Determine the (X, Y) coordinate at the center of the cell enclosing the given text.  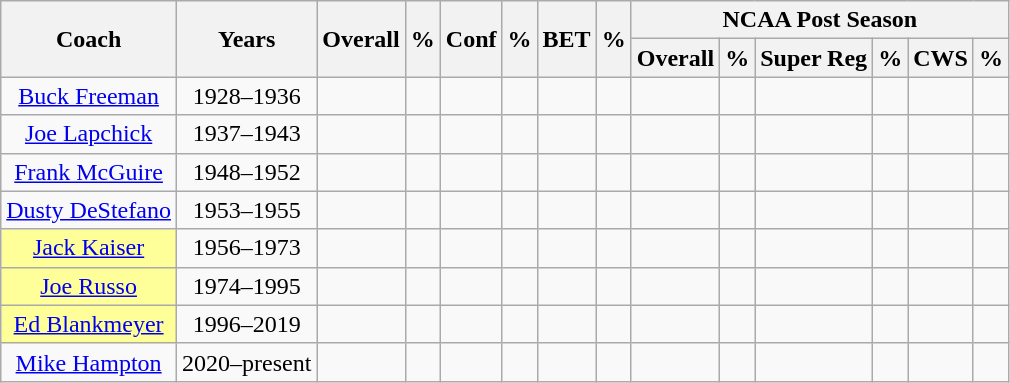
Joe Lapchick (89, 134)
Buck Freeman (89, 96)
Dusty DeStefano (89, 210)
BET (566, 39)
2020–present (246, 362)
Years (246, 39)
Frank McGuire (89, 172)
1974–1995 (246, 286)
Conf (471, 39)
Ed Blankmeyer (89, 324)
CWS (941, 58)
NCAA Post Season (820, 20)
Mike Hampton (89, 362)
Coach (89, 39)
1996–2019 (246, 324)
1937–1943 (246, 134)
Jack Kaiser (89, 248)
Super Reg (814, 58)
1948–1952 (246, 172)
1953–1955 (246, 210)
Joe Russo (89, 286)
1928–1936 (246, 96)
1956–1973 (246, 248)
